Scan for the cell matching the given text and deliver its [x, y] coordinate at center. 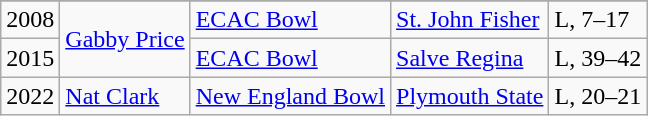
2015 [30, 58]
Gabby Price [125, 39]
2022 [30, 96]
L, 39–42 [598, 58]
Salve Regina [470, 58]
St. John Fisher [470, 20]
Plymouth State [470, 96]
Nat Clark [125, 96]
L, 7–17 [598, 20]
L, 20–21 [598, 96]
New England Bowl [290, 96]
2008 [30, 20]
